Output the [X, Y] coordinate of the center of the cell containing the given text.  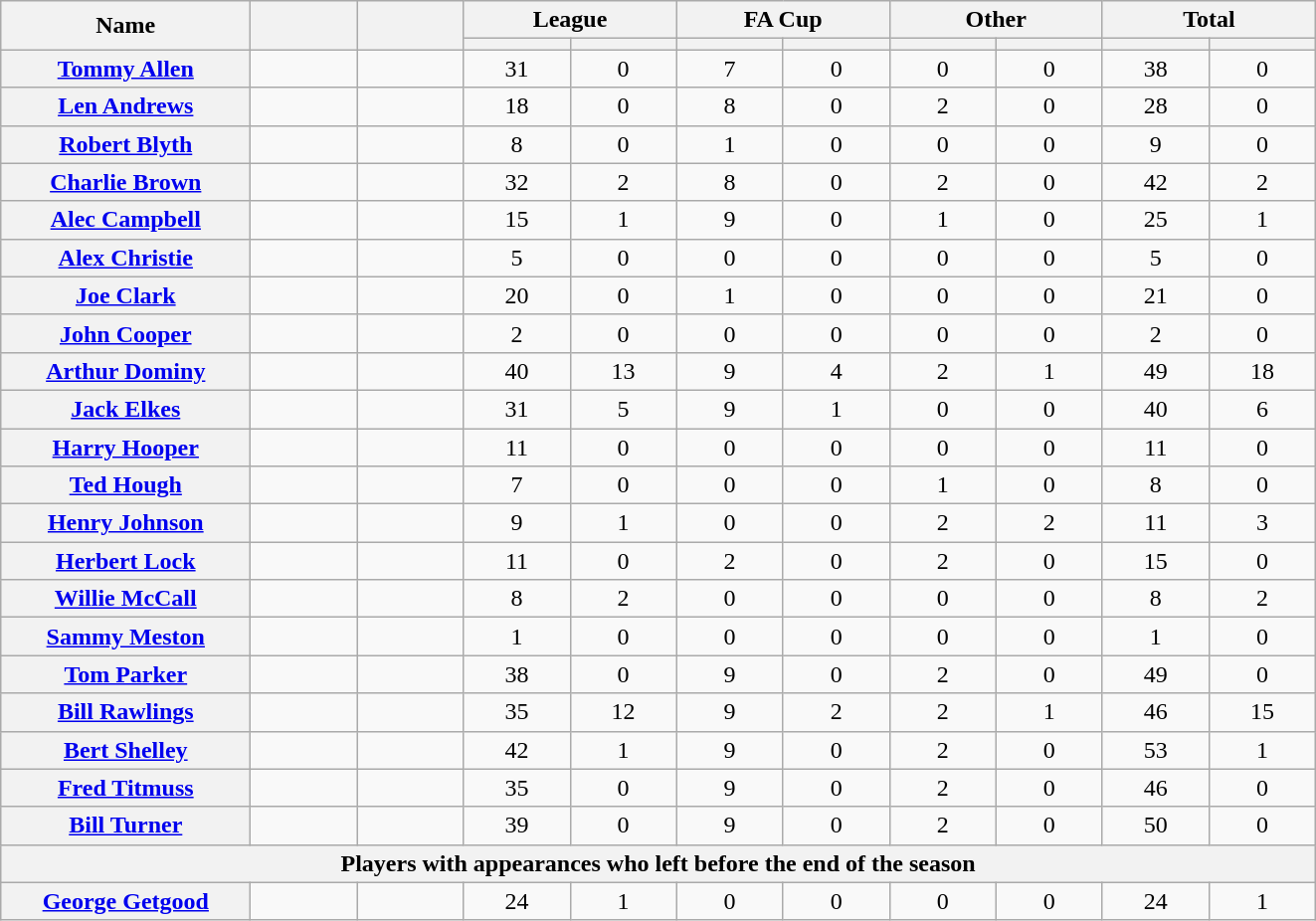
Tom Parker [125, 674]
25 [1156, 220]
Name [125, 26]
13 [623, 371]
12 [623, 712]
Willie McCall [125, 599]
Harry Hooper [125, 447]
21 [1156, 295]
Other [996, 20]
28 [1156, 106]
Charlie Brown [125, 182]
50 [1156, 826]
John Cooper [125, 333]
Arthur Dominy [125, 371]
Sammy Meston [125, 637]
Len Andrews [125, 106]
League [570, 20]
Herbert Lock [125, 561]
George Getgood [125, 901]
Fred Titmuss [125, 788]
Alex Christie [125, 258]
Robert Blyth [125, 144]
4 [836, 371]
53 [1156, 750]
20 [517, 295]
Players with appearances who left before the end of the season [658, 863]
3 [1261, 523]
Bill Rawlings [125, 712]
Joe Clark [125, 295]
Ted Hough [125, 485]
Bill Turner [125, 826]
6 [1261, 409]
Henry Johnson [125, 523]
32 [517, 182]
Jack Elkes [125, 409]
39 [517, 826]
FA Cup [783, 20]
Tommy Allen [125, 69]
Bert Shelley [125, 750]
Alec Campbell [125, 220]
Total [1209, 20]
